Scan for the cell matching the given text and deliver its [X, Y] coordinate at center. 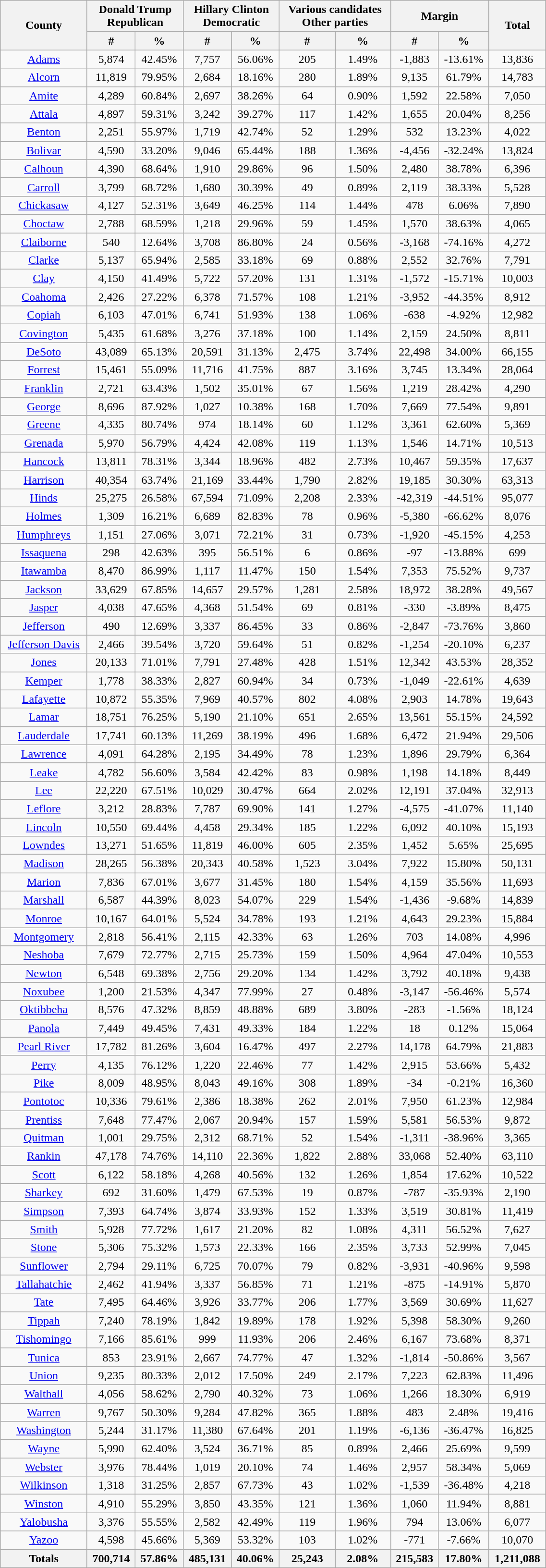
Total [518, 25]
15,884 [518, 919]
3,976 [111, 1467]
Lee [44, 790]
9,891 [518, 406]
3,361 [414, 425]
16,825 [518, 1431]
7,836 [111, 882]
64.79% [464, 1046]
Tunica [44, 1357]
Prentiss [44, 1120]
4,598 [111, 1540]
13,836 [518, 59]
3,926 [207, 1302]
52.31% [159, 205]
3,524 [207, 1449]
2.73% [363, 461]
853 [111, 1357]
30.39% [255, 187]
17.62% [464, 1175]
1,842 [207, 1321]
Holmes [44, 516]
61.23% [464, 1101]
74.77% [255, 1357]
10,522 [518, 1175]
40.58% [255, 864]
18,972 [414, 589]
1.49% [363, 59]
Lowndes [44, 845]
-1,883 [414, 59]
-1,572 [414, 279]
3.04% [363, 864]
1.59% [363, 1120]
3,242 [207, 114]
3,733 [414, 1248]
6,237 [518, 644]
25,695 [518, 845]
12,342 [414, 662]
33,629 [111, 589]
12,984 [518, 1101]
5,990 [111, 1449]
121 [307, 1504]
41.49% [159, 279]
180 [307, 882]
5,306 [111, 1248]
31.13% [255, 352]
3.80% [363, 1010]
483 [414, 1412]
-50.86% [464, 1357]
1,027 [207, 406]
157 [307, 1120]
-0.21% [464, 1083]
9,046 [207, 150]
46.25% [255, 205]
1,281 [307, 589]
9,599 [518, 1449]
Union [44, 1375]
159 [307, 955]
0.12% [464, 1028]
20,343 [207, 864]
31.45% [255, 882]
131 [307, 279]
1.92% [363, 1321]
2,721 [111, 388]
47 [307, 1357]
Jefferson [44, 626]
68.59% [159, 223]
33.77% [255, 1302]
Wilkinson [44, 1485]
4,390 [111, 169]
Oktibbeha [44, 1010]
10,029 [207, 790]
-7.66% [464, 1540]
114 [307, 205]
2,585 [207, 260]
Walthall [44, 1394]
58.62% [159, 1394]
Scott [44, 1175]
67.01% [159, 882]
1.08% [363, 1229]
Tippah [44, 1321]
17,637 [518, 461]
651 [307, 717]
4,590 [111, 150]
42.63% [159, 553]
1,001 [111, 1138]
4,022 [518, 132]
21.94% [464, 735]
428 [307, 662]
1,592 [414, 96]
1.88% [363, 1412]
7,679 [111, 955]
42.45% [159, 59]
30.81% [464, 1211]
14,783 [518, 77]
8,811 [518, 333]
63,110 [518, 1156]
490 [111, 626]
12.64% [159, 242]
887 [307, 370]
2,667 [207, 1357]
-97 [414, 553]
1,896 [414, 754]
58.30% [464, 1321]
-34 [414, 1083]
Lincoln [44, 827]
47.65% [159, 608]
2.46% [363, 1339]
8,256 [518, 114]
7,950 [414, 1101]
497 [307, 1046]
13,561 [414, 717]
280 [307, 77]
Neshoba [44, 955]
37.18% [255, 333]
15,461 [111, 370]
18 [414, 1028]
2.17% [363, 1375]
Benton [44, 132]
44.39% [159, 900]
22,498 [414, 352]
999 [207, 1339]
-73.76% [464, 626]
64.74% [159, 1211]
6,122 [111, 1175]
Tishomingo [44, 1339]
34 [307, 681]
58.18% [159, 1175]
18.30% [464, 1394]
5,524 [207, 919]
1,198 [414, 772]
4,996 [518, 937]
3.16% [363, 370]
56.06% [255, 59]
4,458 [207, 827]
-2,847 [414, 626]
14,110 [207, 1156]
47.82% [255, 1412]
21,883 [518, 1046]
2,790 [207, 1394]
24.50% [464, 333]
2,159 [414, 333]
51.54% [255, 608]
35.01% [255, 388]
-3,147 [414, 992]
2,426 [111, 297]
-1.56% [464, 1010]
29.11% [159, 1266]
9,135 [414, 77]
21.10% [255, 717]
George [44, 406]
2,195 [207, 754]
1.31% [363, 279]
56.60% [159, 772]
Bolivar [44, 150]
-42,319 [414, 498]
87.92% [159, 406]
150 [307, 571]
47.32% [159, 1010]
28,265 [111, 864]
1.56% [363, 388]
2,827 [207, 681]
Pike [44, 1083]
55.55% [159, 1522]
-875 [414, 1284]
Pearl River [44, 1046]
Hillary ClintonDemocratic [231, 16]
86.45% [255, 626]
69.44% [159, 827]
29.23% [464, 919]
41.94% [159, 1284]
5,528 [518, 187]
8,449 [518, 772]
24 [307, 242]
Attala [44, 114]
4,268 [207, 1175]
308 [307, 1083]
67,594 [207, 498]
29.34% [255, 827]
8,912 [518, 297]
40.06% [255, 1558]
-44.35% [464, 297]
-5,380 [414, 516]
67.73% [255, 1485]
3,071 [207, 535]
77.47% [159, 1120]
64.01% [159, 919]
15.80% [464, 864]
0.81% [363, 608]
Sunflower [44, 1266]
14,178 [414, 1046]
18.16% [255, 77]
4,127 [111, 205]
-6,136 [414, 1431]
1,060 [414, 1504]
11,496 [518, 1375]
974 [207, 425]
Perry [44, 1065]
75.32% [159, 1248]
Newton [44, 973]
8,881 [518, 1504]
1,570 [414, 223]
9,872 [518, 1120]
1,117 [207, 571]
Lawrence [44, 754]
6,077 [518, 1522]
692 [111, 1193]
24,592 [518, 717]
30.69% [464, 1302]
1.19% [363, 1431]
3,649 [207, 205]
27 [307, 992]
64 [307, 96]
-1,049 [414, 681]
Carroll [44, 187]
63.74% [159, 479]
3,799 [111, 187]
5,928 [111, 1229]
4,289 [111, 96]
42.08% [255, 443]
79.61% [159, 1101]
38.26% [255, 96]
7,757 [207, 59]
3,874 [207, 1211]
2.01% [363, 1101]
19 [307, 1193]
46.00% [255, 845]
6,103 [111, 315]
29,506 [518, 735]
3,850 [207, 1504]
Jasper [44, 608]
Claiborne [44, 242]
298 [111, 553]
Calhoun [44, 169]
18,751 [111, 717]
Greene [44, 425]
13.06% [464, 1522]
7,166 [111, 1339]
Madison [44, 864]
2,552 [414, 260]
-3,168 [414, 242]
5,722 [207, 279]
71.57% [255, 297]
Pontotoc [44, 1101]
1.12% [363, 425]
7,787 [207, 808]
1,854 [414, 1175]
10,467 [414, 461]
-1,920 [414, 535]
5,069 [518, 1467]
53.66% [464, 1065]
29.96% [255, 223]
26.58% [159, 498]
7,393 [111, 1211]
38.63% [464, 223]
605 [307, 845]
6,548 [111, 973]
73 [307, 1394]
6,378 [207, 297]
134 [307, 973]
59.64% [255, 644]
29.20% [255, 973]
-13.88% [464, 553]
8,076 [518, 516]
5,137 [111, 260]
-3,952 [414, 297]
48.95% [159, 1083]
6,725 [207, 1266]
30.47% [255, 790]
1.96% [363, 1522]
-35.93% [464, 1193]
3,569 [414, 1302]
8,859 [207, 1010]
31.25% [159, 1485]
18.38% [255, 1101]
96 [307, 169]
4,135 [111, 1065]
28,352 [518, 662]
9,598 [518, 1266]
Webster [44, 1467]
1,220 [207, 1065]
1,218 [207, 223]
33.93% [255, 1211]
1,479 [207, 1193]
22.46% [255, 1065]
-36.47% [464, 1431]
18.96% [255, 461]
540 [111, 242]
56.53% [464, 1120]
Simpson [44, 1211]
22.36% [255, 1156]
-1,814 [414, 1357]
49.16% [255, 1083]
17,741 [111, 735]
-1,311 [414, 1138]
Hinds [44, 498]
67.53% [255, 1193]
61.68% [159, 333]
2,818 [111, 937]
7,353 [414, 571]
485,131 [207, 1558]
185 [307, 827]
1.68% [363, 735]
Coahoma [44, 297]
0.56% [363, 242]
11,380 [207, 1431]
22.33% [255, 1248]
365 [307, 1412]
8,043 [207, 1083]
25.73% [255, 955]
1,910 [207, 169]
0.96% [363, 516]
Grenada [44, 443]
40.32% [255, 1394]
56.79% [159, 443]
5,574 [518, 992]
14.78% [464, 699]
703 [414, 937]
5,581 [414, 1120]
33.20% [159, 150]
11.94% [464, 1504]
2,684 [207, 77]
56.38% [159, 864]
1,680 [207, 187]
13,271 [111, 845]
138 [307, 315]
4,643 [414, 919]
32.76% [464, 260]
67.51% [159, 790]
2.88% [363, 1156]
1.70% [363, 406]
1,617 [207, 1229]
2,915 [414, 1065]
Chickasaw [44, 205]
60.94% [255, 681]
33,068 [414, 1156]
64.46% [159, 1302]
Monroe [44, 919]
14.08% [464, 937]
193 [307, 919]
28.42% [464, 388]
55.15% [464, 717]
6,919 [518, 1394]
Noxubee [44, 992]
43.35% [255, 1504]
Washington [44, 1431]
6,587 [111, 900]
1,318 [111, 1485]
67.64% [255, 1431]
56.85% [255, 1284]
4,347 [207, 992]
4,311 [414, 1229]
County [44, 25]
-74.16% [464, 242]
1,790 [307, 479]
-3,931 [414, 1266]
55.97% [159, 132]
20,133 [111, 662]
Tate [44, 1302]
-4.92% [464, 315]
9,284 [207, 1412]
25,243 [307, 1558]
8,371 [518, 1339]
60.13% [159, 735]
-638 [414, 315]
6 [307, 553]
178 [307, 1321]
4,056 [111, 1394]
1,019 [207, 1467]
3,567 [518, 1357]
262 [307, 1101]
12,982 [518, 315]
0.48% [363, 992]
188 [307, 150]
Covington [44, 333]
-15.71% [464, 279]
31 [307, 535]
1,778 [111, 681]
17.50% [255, 1375]
55.29% [159, 1504]
2,903 [414, 699]
2,857 [207, 1485]
Clay [44, 279]
11,140 [518, 808]
1,266 [414, 1394]
78.31% [159, 461]
1,655 [414, 114]
81.26% [159, 1046]
56.52% [464, 1229]
166 [307, 1248]
8,009 [111, 1083]
42.42% [255, 772]
4,782 [111, 772]
33.44% [255, 479]
3,860 [518, 626]
18,124 [518, 1010]
20,591 [207, 352]
10.38% [255, 406]
4,290 [518, 388]
-20.10% [464, 644]
15,064 [518, 1028]
65.94% [159, 260]
86.80% [255, 242]
-66.62% [464, 516]
7,627 [518, 1229]
2,190 [518, 1193]
6,689 [207, 516]
7,431 [207, 1028]
28.83% [159, 808]
2.27% [363, 1046]
3,584 [207, 772]
1,151 [111, 535]
39.27% [255, 114]
9,737 [518, 571]
-3.89% [464, 608]
2.33% [363, 498]
Smith [44, 1229]
-38.96% [464, 1138]
34.78% [255, 919]
40.10% [464, 827]
85.61% [159, 1339]
71.09% [255, 498]
2,067 [207, 1120]
59.31% [159, 114]
2,119 [414, 187]
Choctaw [44, 223]
Adams [44, 59]
4,335 [111, 425]
3,677 [207, 882]
10,513 [518, 443]
Alcorn [44, 77]
56.41% [159, 937]
7,449 [111, 1028]
Leflore [44, 808]
Lafayette [44, 699]
57.86% [159, 1558]
5,432 [518, 1065]
49.33% [255, 1028]
6,396 [518, 169]
Forrest [44, 370]
68.64% [159, 169]
68.71% [255, 1138]
23.91% [159, 1357]
700,714 [111, 1558]
1,822 [307, 1156]
61.79% [464, 77]
36.71% [255, 1449]
77.54% [464, 406]
-4,575 [414, 808]
10,003 [518, 279]
69.90% [255, 808]
21.53% [159, 992]
2,012 [207, 1375]
82 [307, 1229]
76.12% [159, 1065]
76.25% [159, 717]
59 [307, 223]
-1,436 [414, 900]
4,159 [414, 882]
-56.46% [464, 992]
-45.15% [464, 535]
14,657 [207, 589]
215,583 [414, 1558]
85 [307, 1449]
-1,539 [414, 1485]
11,716 [207, 370]
29.79% [464, 754]
Jackson [44, 589]
29.57% [255, 589]
34.49% [255, 754]
55.09% [159, 370]
14,839 [518, 900]
64.28% [159, 754]
9,767 [111, 1412]
3,212 [111, 808]
4,218 [518, 1485]
1.29% [363, 132]
12,191 [414, 790]
65.13% [159, 352]
5,970 [111, 443]
Various candidatesOther parties [335, 16]
40.56% [255, 1175]
13.23% [464, 132]
2.82% [363, 479]
2,697 [207, 96]
Jones [44, 662]
482 [307, 461]
Clarke [44, 260]
52.99% [464, 1248]
5,244 [111, 1431]
77.99% [255, 992]
2,251 [111, 132]
Lamar [44, 717]
1.44% [363, 205]
-771 [414, 1540]
60.84% [159, 96]
Issaquena [44, 553]
4,065 [518, 223]
58.34% [464, 1467]
17.80% [464, 1558]
1,309 [111, 516]
4,368 [207, 608]
3,792 [414, 973]
57.20% [255, 279]
69.38% [159, 973]
47.04% [464, 955]
1.27% [363, 808]
Stone [44, 1248]
0.87% [363, 1193]
8,696 [111, 406]
72.21% [255, 535]
152 [307, 1211]
Yalobusha [44, 1522]
50,131 [518, 864]
10,167 [111, 919]
-1,254 [414, 644]
33 [307, 626]
2.08% [363, 1558]
66,155 [518, 352]
19,185 [414, 479]
79.95% [159, 77]
5,190 [207, 717]
DeSoto [44, 352]
42.74% [255, 132]
52.40% [464, 1156]
-22.61% [464, 681]
-283 [414, 1010]
82.83% [255, 516]
21.20% [255, 1229]
3,519 [414, 1211]
3,376 [111, 1522]
8,023 [207, 900]
-13.61% [464, 59]
1.33% [363, 1211]
62.60% [464, 425]
4,253 [518, 535]
7,223 [414, 1375]
Copiah [44, 315]
2,788 [111, 223]
45.66% [159, 1540]
15,193 [518, 827]
63.43% [159, 388]
496 [307, 735]
28,064 [518, 370]
63,313 [518, 479]
2.65% [363, 717]
31.60% [159, 1193]
77 [307, 1065]
3.74% [363, 352]
9,260 [518, 1321]
8,470 [111, 571]
38.28% [464, 589]
Tallahatchie [44, 1284]
62.40% [159, 1449]
141 [307, 808]
Marion [44, 882]
Rankin [44, 1156]
-4,456 [414, 150]
19.89% [255, 1321]
65.44% [255, 150]
4.08% [363, 699]
0.98% [363, 772]
100 [307, 333]
10,070 [518, 1540]
4,272 [518, 242]
395 [207, 553]
3,745 [414, 370]
117 [307, 114]
2,794 [111, 1266]
78.19% [159, 1321]
2,115 [207, 937]
2,462 [111, 1284]
39.54% [159, 644]
95,077 [518, 498]
Quitman [44, 1138]
4,964 [414, 955]
3,604 [207, 1046]
5,874 [111, 59]
6,092 [414, 827]
27.22% [159, 297]
Winston [44, 1504]
16,360 [518, 1083]
10,872 [111, 699]
63 [307, 937]
Yazoo [44, 1540]
2,715 [207, 955]
2.02% [363, 790]
11.93% [255, 1339]
4,910 [111, 1504]
1,546 [414, 443]
4,091 [111, 754]
9,235 [111, 1375]
40.18% [464, 973]
1.46% [363, 1467]
35.56% [464, 882]
18.14% [255, 425]
0.88% [363, 260]
2,480 [414, 169]
49 [307, 187]
4,897 [111, 114]
2,957 [414, 1467]
25,275 [111, 498]
10,550 [111, 827]
794 [414, 1522]
27.48% [255, 662]
229 [307, 900]
59.35% [464, 461]
43 [307, 1485]
2.58% [363, 589]
68.72% [159, 187]
0.90% [363, 96]
2.48% [464, 1412]
77.72% [159, 1229]
5.65% [464, 845]
74.76% [159, 1156]
-787 [414, 1193]
7,050 [518, 96]
3,344 [207, 461]
Harrison [44, 479]
83 [307, 772]
16.47% [255, 1046]
14.18% [464, 772]
17,782 [111, 1046]
21,169 [207, 479]
1,573 [207, 1248]
2,582 [207, 1522]
-9.68% [464, 900]
62.83% [464, 1375]
6,364 [518, 754]
54.07% [255, 900]
71 [307, 1284]
Kemper [44, 681]
2,312 [207, 1138]
9,438 [518, 973]
80.74% [159, 425]
51.65% [159, 845]
79 [307, 1266]
11,693 [518, 882]
31.17% [159, 1431]
Humphreys [44, 535]
1,523 [307, 864]
20.94% [255, 1120]
1.32% [363, 1357]
3,708 [207, 242]
42.49% [255, 1522]
47,178 [111, 1156]
Lauderdale [44, 735]
478 [414, 205]
22,220 [111, 790]
27.06% [159, 535]
40,354 [111, 479]
60 [307, 425]
29.75% [159, 1138]
11.47% [255, 571]
-330 [414, 608]
6,472 [414, 735]
13,811 [111, 461]
Donald TrumpRepublican [135, 16]
4,639 [518, 681]
103 [307, 1540]
5,435 [111, 333]
7,495 [111, 1302]
Itawamba [44, 571]
71.01% [159, 662]
42.33% [255, 937]
16.21% [159, 516]
51.93% [255, 315]
38.78% [464, 169]
1.51% [363, 662]
201 [307, 1431]
70.07% [255, 1266]
47.01% [159, 315]
802 [307, 699]
-14.91% [464, 1284]
Leake [44, 772]
Hancock [44, 461]
13.34% [464, 370]
1.13% [363, 443]
50.30% [159, 1412]
Jefferson Davis [44, 644]
Marshall [44, 900]
Wayne [44, 1449]
7,648 [111, 1120]
7,045 [518, 1248]
184 [307, 1028]
3,365 [518, 1138]
1.45% [363, 223]
67.85% [159, 589]
1,719 [207, 132]
19,643 [518, 699]
6,167 [414, 1339]
75.52% [464, 571]
5,870 [518, 1284]
25.69% [464, 1449]
40.57% [255, 699]
Margin [440, 16]
78.44% [159, 1467]
1,219 [414, 388]
6.06% [464, 205]
1,211,088 [518, 1558]
22.58% [464, 96]
1.14% [363, 333]
48.88% [255, 1010]
205 [307, 59]
32,913 [518, 790]
132 [307, 1175]
2,208 [307, 498]
7,922 [414, 864]
664 [307, 790]
2,475 [307, 352]
4,150 [111, 279]
-36.48% [464, 1485]
56.51% [255, 553]
55.35% [159, 699]
532 [414, 132]
699 [518, 553]
Warren [44, 1412]
8,576 [111, 1010]
Franklin [44, 388]
43.53% [464, 662]
20.10% [255, 1467]
13,824 [518, 150]
-41.07% [464, 808]
20.04% [464, 114]
7,240 [111, 1321]
12.69% [159, 626]
Totals [44, 1558]
1,452 [414, 845]
29.86% [255, 169]
67 [307, 388]
3,276 [207, 333]
2,386 [207, 1101]
14.71% [464, 443]
73.68% [464, 1339]
-44.51% [464, 498]
43,089 [111, 352]
41.75% [255, 370]
38.19% [255, 735]
1,200 [111, 992]
Sharkey [44, 1193]
80.33% [159, 1375]
108 [307, 297]
8,475 [518, 608]
72.77% [159, 955]
1.77% [363, 1302]
10,553 [518, 955]
4,424 [207, 443]
34.00% [464, 352]
74 [307, 1467]
Panola [44, 1028]
49,567 [518, 589]
2,756 [207, 973]
4,038 [111, 608]
86.99% [159, 571]
11,419 [518, 1211]
168 [307, 406]
3,720 [207, 644]
51 [307, 644]
7,969 [207, 699]
5,398 [414, 1321]
689 [307, 1010]
49.45% [159, 1028]
19,416 [518, 1412]
1.23% [363, 754]
30.30% [464, 479]
11,627 [518, 1302]
10,336 [111, 1101]
6,741 [207, 315]
33.18% [255, 260]
Montgomery [44, 937]
Amite [44, 96]
1,502 [207, 388]
37.04% [464, 790]
-40.96% [464, 1266]
7,669 [414, 406]
249 [307, 1375]
-32.24% [464, 150]
53.32% [255, 1540]
11,269 [207, 735]
7,890 [518, 205]
